From the cell containing the given text, extract its center point as [x, y] coordinate. 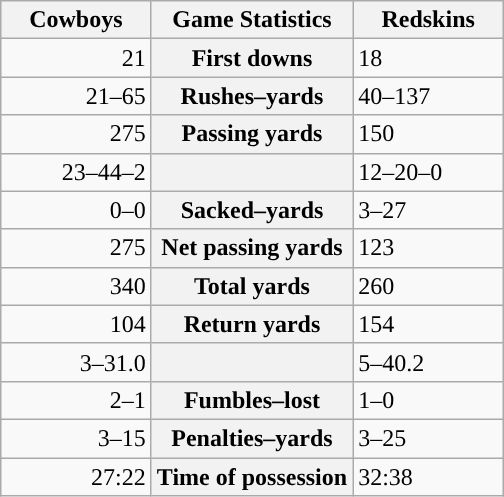
5–40.2 [428, 362]
340 [76, 286]
3–25 [428, 438]
Return yards [252, 324]
Total yards [252, 286]
12–20–0 [428, 172]
Net passing yards [252, 248]
1–0 [428, 400]
Rushes–yards [252, 96]
32:38 [428, 477]
40–137 [428, 96]
First downs [252, 58]
18 [428, 58]
Sacked–yards [252, 210]
260 [428, 286]
Fumbles–lost [252, 400]
2–1 [76, 400]
3–31.0 [76, 362]
Cowboys [76, 20]
27:22 [76, 477]
23–44–2 [76, 172]
Time of possession [252, 477]
21 [76, 58]
Passing yards [252, 134]
123 [428, 248]
21–65 [76, 96]
0–0 [76, 210]
3–15 [76, 438]
104 [76, 324]
154 [428, 324]
Penalties–yards [252, 438]
Redskins [428, 20]
Game Statistics [252, 20]
3–27 [428, 210]
150 [428, 134]
